Identify which cell holds the provided text, then report its (x, y) central coordinate. 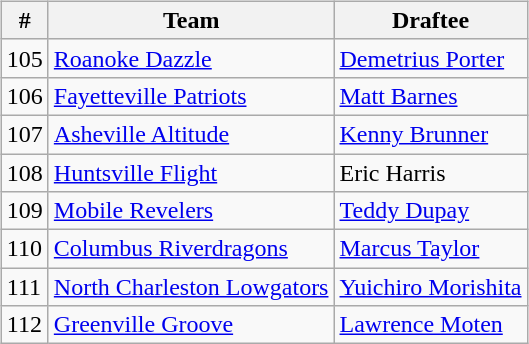
Team (191, 20)
Eric Harris (430, 173)
Demetrius Porter (430, 58)
Yuichiro Morishita (430, 287)
Greenville Groove (191, 325)
105 (24, 58)
Marcus Taylor (430, 249)
# (24, 20)
Columbus Riverdragons (191, 249)
112 (24, 325)
Roanoke Dazzle (191, 58)
Fayetteville Patriots (191, 96)
111 (24, 287)
107 (24, 134)
106 (24, 96)
Matt Barnes (430, 96)
Mobile Revelers (191, 211)
Draftee (430, 20)
110 (24, 249)
109 (24, 211)
Lawrence Moten (430, 325)
Kenny Brunner (430, 134)
Asheville Altitude (191, 134)
Huntsville Flight (191, 173)
Teddy Dupay (430, 211)
North Charleston Lowgators (191, 287)
108 (24, 173)
